Find where the given text appears and provide that cell's center as [X, Y] coordinate. 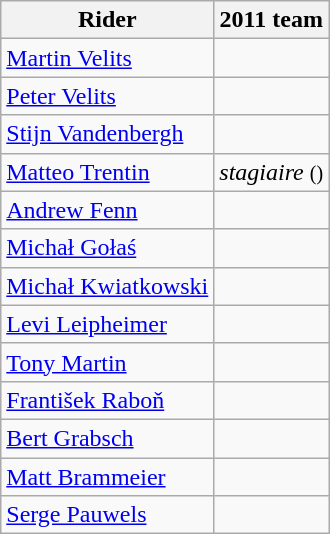
Michał Kwiatkowski [108, 286]
František Raboň [108, 400]
Levi Leipheimer [108, 324]
Michał Gołaś [108, 248]
Tony Martin [108, 362]
Bert Grabsch [108, 438]
Martin Velits [108, 58]
Matteo Trentin [108, 172]
Matt Brammeier [108, 477]
Rider [108, 20]
2011 team [272, 20]
Serge Pauwels [108, 515]
Stijn Vandenbergh [108, 134]
Peter Velits [108, 96]
stagiaire () [272, 172]
Andrew Fenn [108, 210]
